Find where the given text appears and provide that cell's center as (X, Y) coordinate. 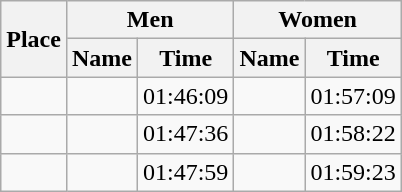
Women (318, 20)
Place (34, 39)
01:57:09 (353, 96)
01:58:22 (353, 134)
01:47:36 (185, 134)
01:47:59 (185, 172)
Men (150, 20)
01:46:09 (185, 96)
01:59:23 (353, 172)
